From the cell containing the given text, extract its center point as [X, Y] coordinate. 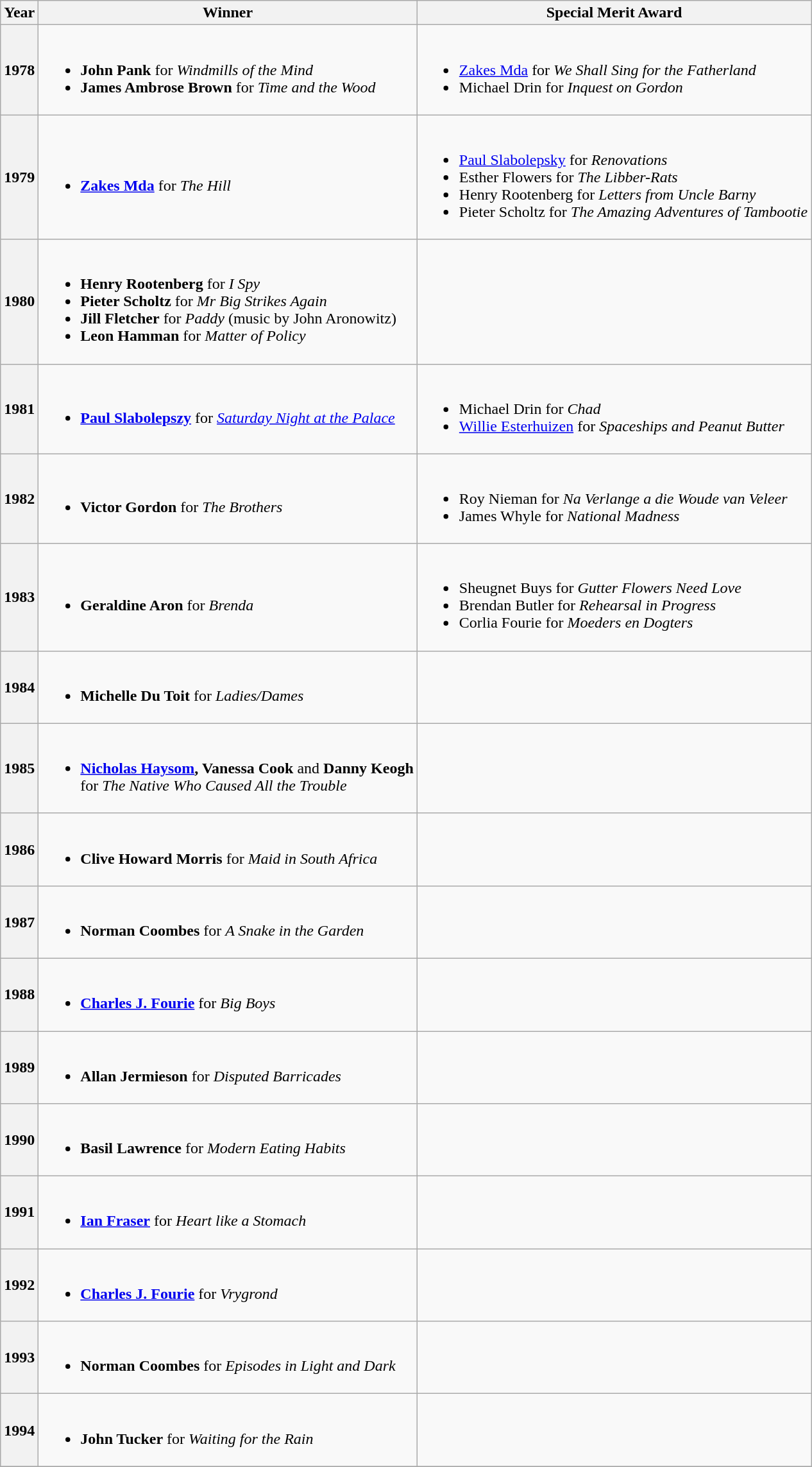
Victor Gordon for The Brothers [228, 499]
1978 [19, 70]
Basil Lawrence for Modern Eating Habits [228, 1140]
1989 [19, 1067]
1987 [19, 922]
1991 [19, 1213]
Ian Fraser for Heart like a Stomach [228, 1213]
Clive Howard Morris for Maid in South Africa [228, 850]
John Tucker for Waiting for the Rain [228, 1430]
1980 [19, 302]
1994 [19, 1430]
John Pank for Windmills of the MindJames Ambrose Brown for Time and the Wood [228, 70]
Charles J. Fourie for Vrygrond [228, 1285]
Year [19, 13]
1990 [19, 1140]
Zakes Mda for We Shall Sing for the FatherlandMichael Drin for Inquest on Gordon [614, 70]
1985 [19, 768]
Geraldine Aron for Brenda [228, 597]
Henry Rootenberg for I SpyPieter Scholtz for Mr Big Strikes AgainJill Fletcher for Paddy (music by John Aronowitz)Leon Hamman for Matter of Policy [228, 302]
1979 [19, 177]
1992 [19, 1285]
Charles J. Fourie for Big Boys [228, 995]
1993 [19, 1358]
Norman Coombes for A Snake in the Garden [228, 922]
Allan Jermieson for Disputed Barricades [228, 1067]
Michael Drin for ChadWillie Esterhuizen for Spaceships and Peanut Butter [614, 409]
1981 [19, 409]
Sheugnet Buys for Gutter Flowers Need LoveBrendan Butler for Rehearsal in ProgressCorlia Fourie for Moeders en Dogters [614, 597]
1982 [19, 499]
Paul Slabolepszy for Saturday Night at the Palace [228, 409]
Nicholas Haysom, Vanessa Cook and Danny Keoghfor The Native Who Caused All the Trouble [228, 768]
1984 [19, 687]
Michelle Du Toit for Ladies/Dames [228, 687]
1988 [19, 995]
Special Merit Award [614, 13]
Winner [228, 13]
1986 [19, 850]
Zakes Mda for The Hill [228, 177]
1983 [19, 597]
Roy Nieman for Na Verlange a die Woude van VeleerJames Whyle for National Madness [614, 499]
Norman Coombes for Episodes in Light and Dark [228, 1358]
